Locate the cell with the specified text and output its [x, y] center coordinate. 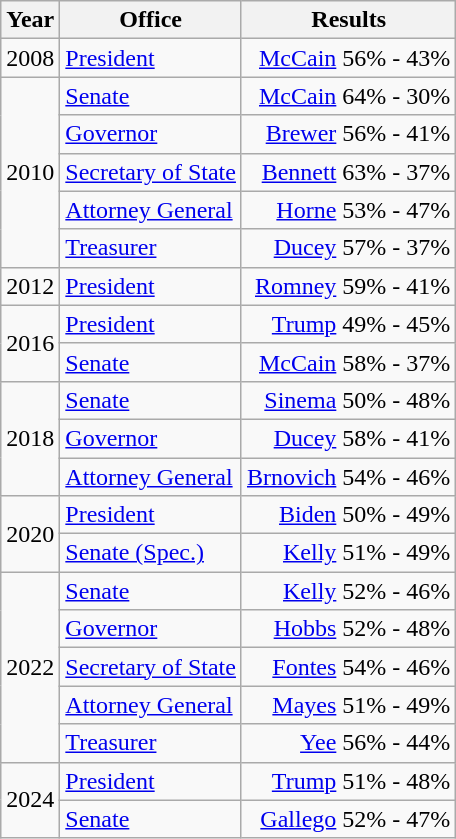
2018 [30, 438]
Ducey 57% - 37% [348, 248]
2024 [30, 800]
Hobbs 52% - 48% [348, 629]
Kelly 52% - 46% [348, 591]
Kelly 51% - 49% [348, 553]
Brewer 56% - 41% [348, 134]
Trump 51% - 48% [348, 781]
Office [151, 20]
Bennett 63% - 37% [348, 172]
Gallego 52% - 47% [348, 819]
Fontes 54% - 46% [348, 667]
2008 [30, 58]
Brnovich 54% - 46% [348, 477]
Romney 59% - 41% [348, 286]
2020 [30, 534]
Senate (Spec.) [151, 553]
Results [348, 20]
Yee 56% - 44% [348, 743]
McCain 56% - 43% [348, 58]
Biden 50% - 49% [348, 515]
2010 [30, 172]
2012 [30, 286]
Year [30, 20]
Trump 49% - 45% [348, 324]
Sinema 50% - 48% [348, 400]
Horne 53% - 47% [348, 210]
McCain 58% - 37% [348, 362]
Mayes 51% - 49% [348, 705]
Ducey 58% - 41% [348, 438]
2022 [30, 667]
2016 [30, 343]
McCain 64% - 30% [348, 96]
